Provide the [x, y] coordinate of the cell's center where the given text is located.  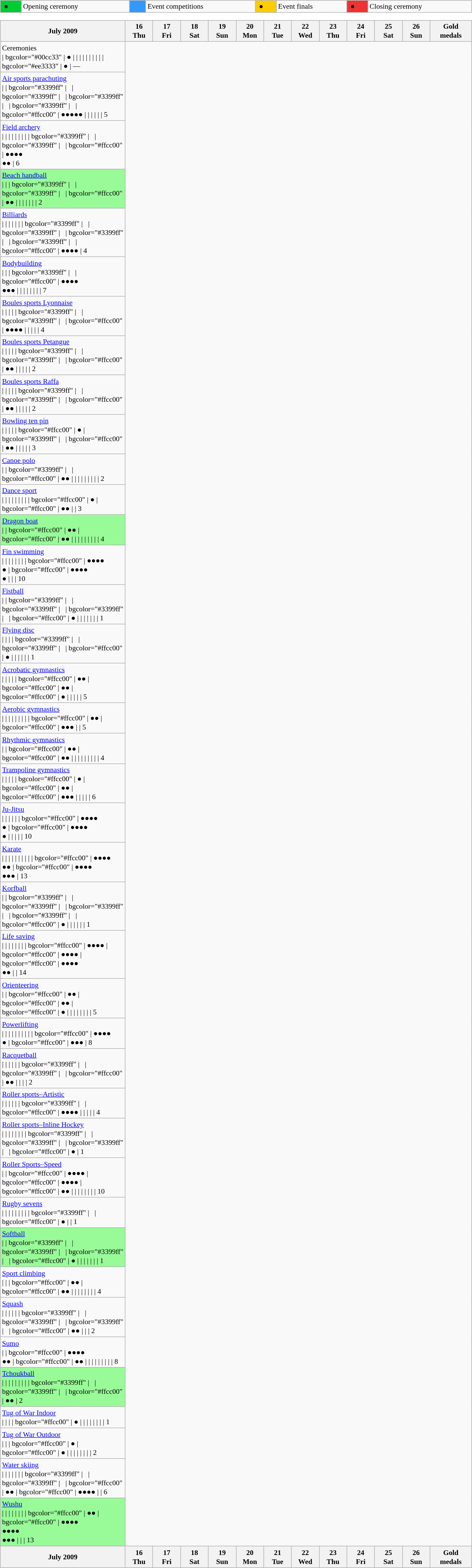
Aerobic gymnastics| | | | | | | | | bgcolor="#ffcc00" | ●● | bgcolor="#ffcc00" | ●●● | | 5 [63, 718]
Ju-Jitsu| | | | | | bgcolor="#ffcc00" | ●●●●● | bgcolor="#ffcc00" | ●●●●● | | | | | 10 [63, 823]
Water skiing| | | | | | | bgcolor="#3399ff" | | bgcolor="#3399ff" | | bgcolor="#ffcc00" | ●● | bgcolor="#ffcc00" | ●●●● | | 6 [63, 1478]
Karate| | | | | | | | | | bgcolor="#ffcc00" | ●●●●●● | bgcolor="#ffcc00" | ●●●●●●● | 13 [63, 862]
Racquetball| | | | | | bgcolor="#3399ff" | | bgcolor="#3399ff" | | bgcolor="#ffcc00" | ●● | | | | 2 [63, 1068]
Bodybuilding| | | bgcolor="#3399ff" | | bgcolor="#ffcc00" | ●●●●●●● | | | | | | | | 7 [63, 276]
Fistball| | bgcolor="#3399ff" | | bgcolor="#3399ff" | | bgcolor="#3399ff" | | bgcolor="#ffcc00" | ● | | | | | | | 1 [63, 604]
Rhythmic gymnastics| | bgcolor="#ffcc00" | ●● | bgcolor="#ffcc00" | ●● | | | | | | | | | 4 [63, 748]
Squash| | | | | | bgcolor="#3399ff" | | bgcolor="#3399ff" | | bgcolor="#3399ff" | | bgcolor="#ffcc00" | ●● | | | 2 [63, 1317]
Powerlifting| | | | | | | | | | bgcolor="#ffcc00" | ●●●●● | bgcolor="#ffcc00" | ●●● | 8 [63, 1033]
Acrobatic gymnastics| | | | | bgcolor="#ffcc00" | ●● | bgcolor="#ffcc00" | ●● | bgcolor="#ffcc00" | ● | | | | | 5 [63, 683]
Sport climbing| | | bgcolor="#ffcc00" | ●● | bgcolor="#ffcc00" | ●● | | | | | | | | 4 [63, 1282]
Beach handball| | | bgcolor="#3399ff" | | bgcolor="#3399ff" | | bgcolor="#ffcc00" | ●● | | | | | | | 2 [63, 189]
Sumo| | bgcolor="#ffcc00" | ●●●●●● | bgcolor="#ffcc00" | ●● | | | | | | | | | 8 [63, 1352]
Roller sports–Artistic| | | | | | bgcolor="#3399ff" | | bgcolor="#ffcc00" | ●●●● | | | | | 4 [63, 1103]
Boules sports Raffa| | | | | bgcolor="#3399ff" | | bgcolor="#3399ff" | | bgcolor="#ffcc00" | ●● | | | | | 2 [63, 395]
Dragon boat| | bgcolor="#ffcc00" | ●● | bgcolor="#ffcc00" | ●● | | | | | | | | | 4 [63, 530]
Field archery| | | | | | | | | bgcolor="#3399ff" | | bgcolor="#3399ff" | | bgcolor="#ffcc00" | ●●●●●● | 6 [63, 145]
Boules sports Petangue| | | | | bgcolor="#3399ff" | | bgcolor="#3399ff" | | bgcolor="#ffcc00" | ●● | | | | | 2 [63, 355]
Closing ceremony [420, 7]
Wushu| | | | | | | | bgcolor="#ffcc00" | ●● | bgcolor="#ffcc00" | ●●●●●●●●●●● | | | 13 [63, 1522]
Opening ceremony [75, 7]
Korfball| | bgcolor="#3399ff" | | bgcolor="#3399ff" | | bgcolor="#3399ff" | | bgcolor="#3399ff" | | bgcolor="#ffcc00" | ● | | | | | | 1 [63, 906]
Tug of War Outdoor| | | bgcolor="#ffcc00" | ● | bgcolor="#ffcc00" | ● | | | | | | | | 2 [63, 1443]
Flying disc| | | | bgcolor="#3399ff" | | bgcolor="#3399ff" | | bgcolor="#ffcc00" | ● | | | | | | 1 [63, 644]
Boules sports Lyonnaise| | | | | bgcolor="#3399ff" | | bgcolor="#3399ff" | | bgcolor="#ffcc00" | ●●●● | | | | | 4 [63, 316]
Tug of War Indoor| | | | bgcolor="#ffcc00" | ● | | | | | | | | 1 [63, 1417]
Event finals [312, 7]
Roller sports–Inline Hockey| | | | | | | | bgcolor="#3399ff" | | bgcolor="#3399ff" | | bgcolor="#3399ff" | | bgcolor="#ffcc00" | ● | 1 [63, 1138]
Canoe polo| | bgcolor="#3399ff" | | bgcolor="#ffcc00" | ●● | | | | | | | | | 2 [63, 469]
Trampoline gymnastics| | | | | bgcolor="#ffcc00" | ● | bgcolor="#ffcc00" | ●● | bgcolor="#ffcc00" | ●●● | | | | | 6 [63, 783]
Billiards| | | | | | | bgcolor="#3399ff" | | bgcolor="#3399ff" | | bgcolor="#3399ff" | | bgcolor="#3399ff" | | bgcolor="#ffcc00" | ●●●● | 4 [63, 232]
Event competitions [201, 7]
Softball| | bgcolor="#3399ff" | | bgcolor="#3399ff" | | bgcolor="#3399ff" | | bgcolor="#ffcc00" | ● | | | | | | | 1 [63, 1247]
Tchoukball| | | | | | | | | bgcolor="#3399ff" | | bgcolor="#3399ff" | | bgcolor="#ffcc00" | ●● | 2 [63, 1387]
Fin swimming| | | | | | | | bgcolor="#ffcc00" | ●●●●● | bgcolor="#ffcc00" | ●●●●● | | | 10 [63, 565]
Roller Sports–Speed| | bgcolor="#ffcc00" | ●●●● | bgcolor="#ffcc00" | ●●●● | bgcolor="#ffcc00" | ●● | | | | | | | | 10 [63, 1177]
Orienteering| | bgcolor="#ffcc00" | ●● | bgcolor="#ffcc00" | ●● | bgcolor="#ffcc00" | ● | | | | | | | | 5 [63, 998]
Dance sport| | | | | | | | | bgcolor="#ffcc00" | ● | bgcolor="#ffcc00" | ●● | | 3 [63, 499]
Life saving| | | | | | | | bgcolor="#ffcc00" | ●●●● | bgcolor="#ffcc00" | ●●●● | bgcolor="#ffcc00" | ●●●●●● | | 14 [63, 954]
Ceremonies| bgcolor="#00cc33" | ● | | | | | | | | | | bgcolor="#ee3333" | ● | — [63, 57]
Bowling ten pin| | | | | bgcolor="#ffcc00" | ● | bgcolor="#3399ff" | | bgcolor="#ffcc00" | ●● | | | | | 3 [63, 434]
Rugby sevens| | | | | | | | | bgcolor="#3399ff" | | bgcolor="#ffcc00" | ● | | 1 [63, 1212]
